Output the (x, y) coordinate of the center of the cell containing the given text.  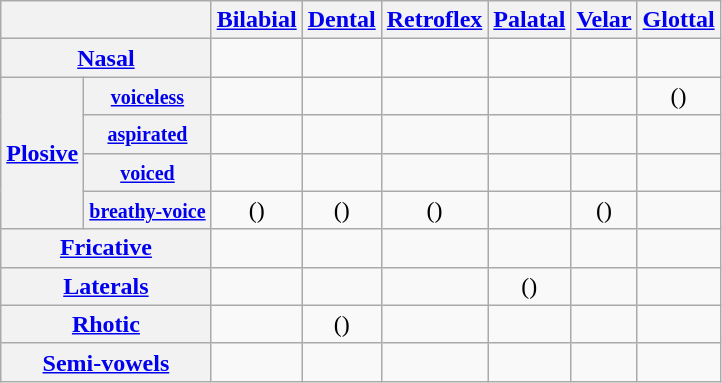
voiced (148, 172)
Palatal (530, 20)
Laterals (106, 286)
Dental (342, 20)
aspirated (148, 134)
voiceless (148, 96)
Fricative (106, 248)
Rhotic (106, 324)
Velar (604, 20)
Nasal (106, 58)
Semi-vowels (106, 362)
Plosive (42, 153)
Retroflex (434, 20)
Bilabial (256, 20)
Glottal (678, 20)
breathy-voice (148, 210)
